Provide the (x, y) coordinate of the cell's center where the given text is located.  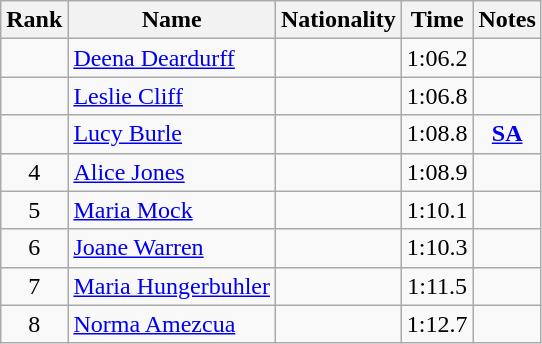
Deena Deardurff (172, 58)
Nationality (339, 20)
Notes (507, 20)
7 (34, 286)
Maria Hungerbuhler (172, 286)
5 (34, 210)
1:11.5 (437, 286)
1:10.1 (437, 210)
Rank (34, 20)
1:12.7 (437, 324)
Name (172, 20)
1:08.9 (437, 172)
Time (437, 20)
Joane Warren (172, 248)
4 (34, 172)
Maria Mock (172, 210)
SA (507, 134)
6 (34, 248)
Leslie Cliff (172, 96)
1:08.8 (437, 134)
Lucy Burle (172, 134)
1:06.2 (437, 58)
1:06.8 (437, 96)
1:10.3 (437, 248)
8 (34, 324)
Norma Amezcua (172, 324)
Alice Jones (172, 172)
